Determine the [X, Y] coordinate at the center of the cell enclosing the given text.  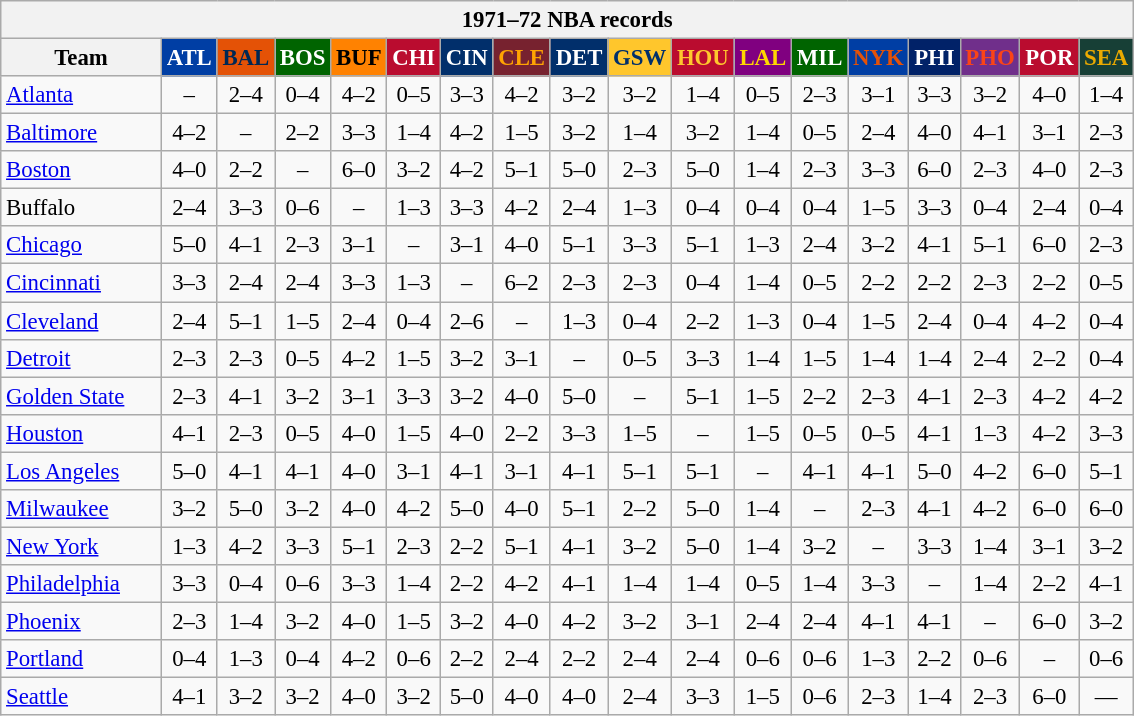
BAL [246, 58]
POR [1050, 58]
Milwaukee [82, 509]
PHO [990, 58]
Chicago [82, 245]
Golden State [82, 396]
Los Angeles [82, 471]
MIL [820, 58]
BOS [303, 58]
Phoenix [82, 621]
SEA [1106, 58]
HOU [704, 58]
NYK [878, 58]
Baltimore [82, 133]
New York [82, 546]
6–2 [522, 283]
Seattle [82, 697]
2–6 [467, 321]
Philadelphia [82, 584]
CHI [414, 58]
PHI [934, 58]
Atlanta [82, 95]
— [1106, 697]
Portland [82, 659]
CIN [467, 58]
1971–72 NBA records [568, 20]
Houston [82, 433]
Buffalo [82, 208]
GSW [640, 58]
DET [578, 58]
Detroit [82, 358]
BUF [359, 58]
LAL [762, 58]
Boston [82, 170]
Team [82, 58]
CLE [522, 58]
Cleveland [82, 321]
Cincinnati [82, 283]
ATL [189, 58]
